Pinpoint the cell where the given text exists, returning its (x, y) midpoint coordinate. 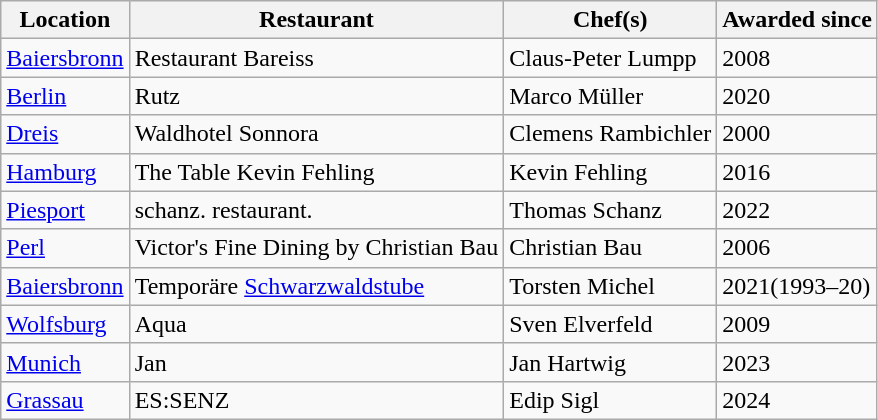
Thomas Schanz (610, 210)
ES:SENZ (316, 400)
Aqua (316, 324)
schanz. restaurant. (316, 210)
2023 (798, 362)
2000 (798, 134)
Victor's Fine Dining by Christian Bau (316, 248)
2020 (798, 96)
Kevin Fehling (610, 172)
Temporäre Schwarzwaldstube (316, 286)
Marco Müller (610, 96)
2022 (798, 210)
2008 (798, 58)
Grassau (65, 400)
Location (65, 20)
Torsten Michel (610, 286)
Restaurant Bareiss (316, 58)
Waldhotel Sonnora (316, 134)
The Table Kevin Fehling (316, 172)
Hamburg (65, 172)
Clemens Rambichler (610, 134)
Sven Elverfeld (610, 324)
Piesport (65, 210)
2009 (798, 324)
Wolfsburg (65, 324)
2016 (798, 172)
Edip Sigl (610, 400)
Christian Bau (610, 248)
Restaurant (316, 20)
Awarded since (798, 20)
Claus-Peter Lumpp (610, 58)
2006 (798, 248)
Perl (65, 248)
Chef(s) (610, 20)
2024 (798, 400)
Dreis (65, 134)
Jan (316, 362)
Munich (65, 362)
Berlin (65, 96)
Jan Hartwig (610, 362)
2021(1993–20) (798, 286)
Rutz (316, 96)
